Detect which cell encompasses the target text, then output its (x, y) center coordinate. 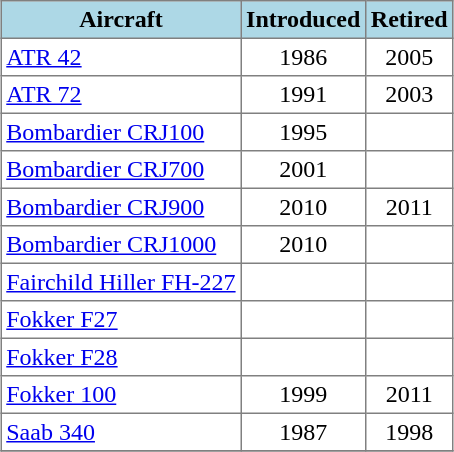
2001 (304, 170)
Aircraft (121, 20)
1998 (410, 432)
Bombardier CRJ900 (121, 207)
Introduced (304, 20)
Saab 340 (121, 432)
Fokker F28 (121, 357)
2003 (410, 95)
Fokker 100 (121, 395)
2005 (410, 57)
ATR 42 (121, 57)
1987 (304, 432)
Retired (410, 20)
1986 (304, 57)
1991 (304, 95)
Bombardier CRJ1000 (121, 245)
Bombardier CRJ100 (121, 132)
1995 (304, 132)
1999 (304, 395)
Bombardier CRJ700 (121, 170)
Fairchild Hiller FH-227 (121, 282)
ATR 72 (121, 95)
Fokker F27 (121, 320)
